Search for the cell housing the specified text and yield its [X, Y] center coordinate. 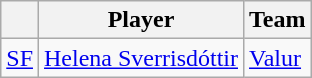
SF [20, 58]
Valur [278, 58]
Team [278, 20]
Helena Sverrisdóttir [142, 58]
Player [142, 20]
